Identify which cell holds the provided text, then report its (X, Y) central coordinate. 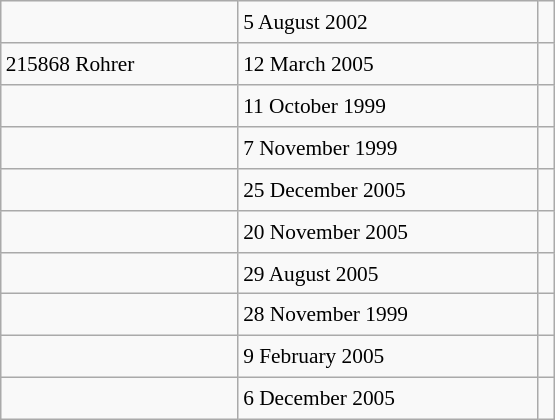
20 November 2005 (388, 231)
6 December 2005 (388, 399)
29 August 2005 (388, 273)
28 November 1999 (388, 315)
215868 Rohrer (120, 64)
7 November 1999 (388, 148)
25 December 2005 (388, 189)
11 October 1999 (388, 106)
5 August 2002 (388, 22)
9 February 2005 (388, 357)
12 March 2005 (388, 64)
